Find where the given text appears and provide that cell's center as (X, Y) coordinate. 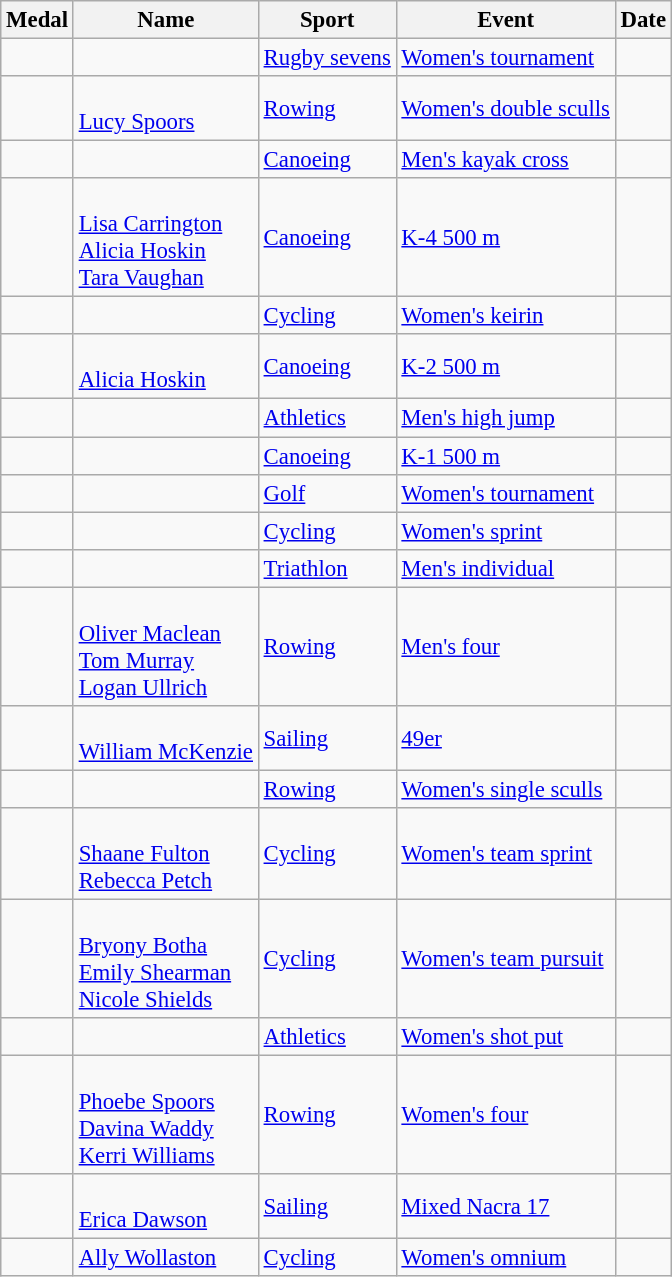
Women's keirin (506, 316)
Golf (327, 493)
William McKenzie (166, 738)
Bryony BothaEmily ShearmanNicole Shields (166, 958)
K-4 500 m (506, 238)
Oliver MacleanTom MurrayLogan Ullrich (166, 646)
Mixed Nacra 17 (506, 1206)
Name (166, 20)
Men's four (506, 646)
Event (506, 20)
Men's kayak cross (506, 160)
Erica Dawson (166, 1206)
Men's high jump (506, 418)
49er (506, 738)
Rugby sevens (327, 58)
K-1 500 m (506, 456)
Women's four (506, 1116)
Women's single sculls (506, 789)
Lisa CarringtonAlicia HoskinTara Vaughan (166, 238)
Women's omnium (506, 1258)
Alicia Hoskin (166, 366)
Shaane FultonRebecca Petch (166, 854)
Ally Wollaston (166, 1258)
Sport (327, 20)
Women's team pursuit (506, 958)
Medal (38, 20)
Men's individual (506, 568)
Triathlon (327, 568)
Phoebe SpoorsDavina WaddyKerri Williams (166, 1116)
Women's team sprint (506, 854)
Women's double sculls (506, 108)
K-2 500 m (506, 366)
Women's sprint (506, 531)
Women's shot put (506, 1037)
Date (643, 20)
Lucy Spoors (166, 108)
